Output the [x, y] coordinate of the center of the cell containing the given text.  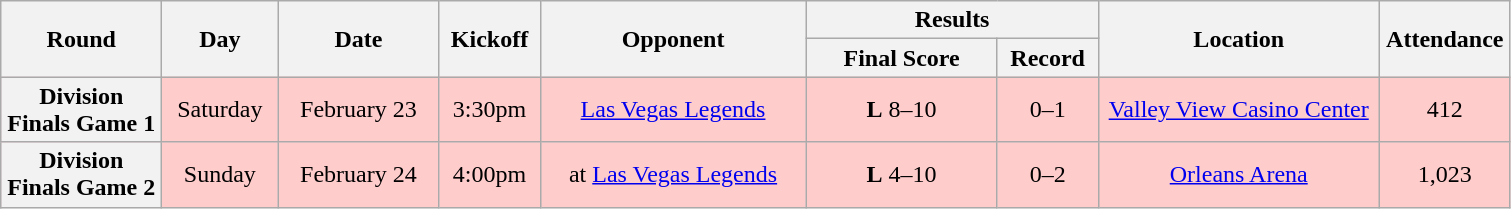
0–1 [1048, 110]
Opponent [673, 39]
0–2 [1048, 174]
Saturday [220, 110]
Final Score [902, 58]
Kickoff [490, 39]
4:00pm [490, 174]
412 [1444, 110]
February 23 [358, 110]
at Las Vegas Legends [673, 174]
Round [82, 39]
Valley View Casino Center [1238, 110]
1,023 [1444, 174]
Orleans Arena [1238, 174]
February 24 [358, 174]
Location [1238, 39]
Date [358, 39]
Las Vegas Legends [673, 110]
L 8–10 [902, 110]
Division Finals Game 2 [82, 174]
Day [220, 39]
L 4–10 [902, 174]
Sunday [220, 174]
3:30pm [490, 110]
Record [1048, 58]
Results [952, 20]
Division Finals Game 1 [82, 110]
Attendance [1444, 39]
